Detect which cell encompasses the target text, then output its (X, Y) center coordinate. 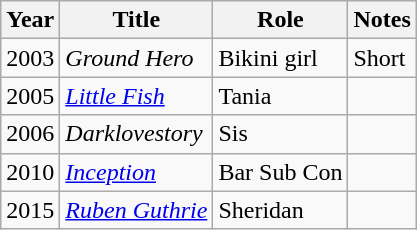
Ground Hero (136, 58)
2015 (30, 210)
Sis (280, 134)
Sheridan (280, 210)
2006 (30, 134)
Tania (280, 96)
2010 (30, 172)
Darklovestory (136, 134)
Role (280, 20)
Inception (136, 172)
Notes (382, 20)
Short (382, 58)
Bikini girl (280, 58)
Bar Sub Con (280, 172)
Ruben Guthrie (136, 210)
Title (136, 20)
Little Fish (136, 96)
Year (30, 20)
2003 (30, 58)
2005 (30, 96)
